Search for the cell housing the specified text and yield its [X, Y] center coordinate. 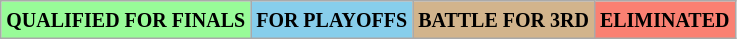
ELIMINATED [664, 20]
BATTLE FOR 3RD [504, 20]
QUALIFIED FOR FINALS [126, 20]
FOR PLAYOFFS [332, 20]
